Find where the given text appears and provide that cell's center as (x, y) coordinate. 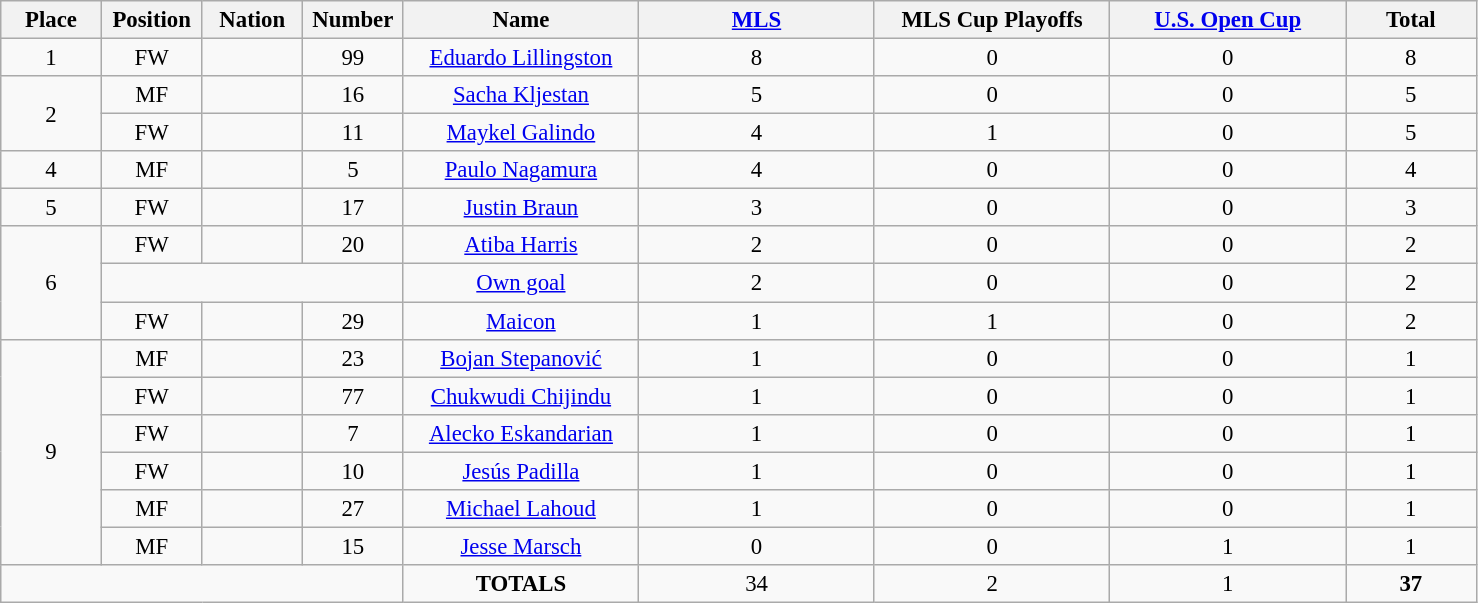
Bojan Stepanović (521, 358)
15 (354, 546)
Number (354, 20)
23 (354, 358)
Jesús Padilla (521, 471)
Maicon (521, 321)
Place (52, 20)
Paulo Nagamura (521, 170)
Own goal (521, 283)
27 (354, 509)
Alecko Eskandarian (521, 433)
MLS (757, 20)
37 (1412, 584)
U.S. Open Cup (1228, 20)
MLS Cup Playoffs (992, 20)
17 (354, 208)
20 (354, 245)
Justin Braun (521, 208)
Jesse Marsch (521, 546)
Position (152, 20)
Atiba Harris (521, 245)
99 (354, 58)
Nation (252, 20)
34 (757, 584)
29 (354, 321)
TOTALS (521, 584)
Maykel Galindo (521, 133)
Name (521, 20)
10 (354, 471)
Total (1412, 20)
7 (354, 433)
Eduardo Lillingston (521, 58)
Sacha Kljestan (521, 95)
Chukwudi Chijindu (521, 396)
Michael Lahoud (521, 509)
16 (354, 95)
9 (52, 452)
11 (354, 133)
6 (52, 282)
77 (354, 396)
